Detect which cell encompasses the target text, then output its [x, y] center coordinate. 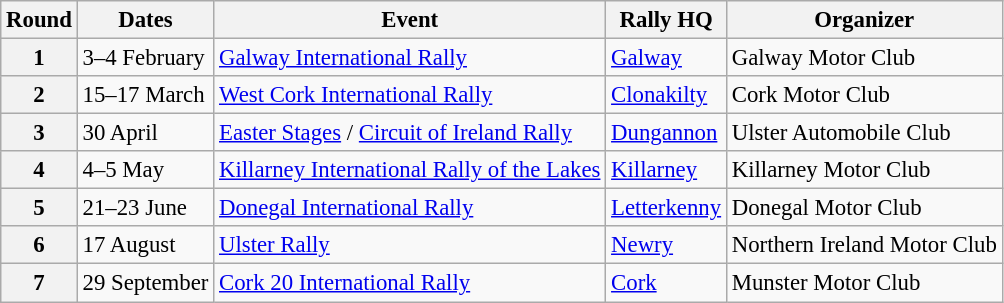
1 [39, 58]
30 April [145, 133]
Cork [666, 283]
4–5 May [145, 170]
15–17 March [145, 95]
29 September [145, 283]
Clonakilty [666, 95]
4 [39, 170]
Killarney [666, 170]
Newry [666, 245]
Galway Motor Club [864, 58]
Easter Stages / Circuit of Ireland Rally [410, 133]
17 August [145, 245]
Dates [145, 20]
Northern Ireland Motor Club [864, 245]
6 [39, 245]
Ulster Rally [410, 245]
Ulster Automobile Club [864, 133]
Dungannon [666, 133]
Donegal Motor Club [864, 208]
Galway [666, 58]
Rally HQ [666, 20]
West Cork International Rally [410, 95]
Organizer [864, 20]
7 [39, 283]
Galway International Rally [410, 58]
Cork Motor Club [864, 95]
Round [39, 20]
Killarney Motor Club [864, 170]
Donegal International Rally [410, 208]
Event [410, 20]
3–4 February [145, 58]
Killarney International Rally of the Lakes [410, 170]
Munster Motor Club [864, 283]
21–23 June [145, 208]
5 [39, 208]
3 [39, 133]
Cork 20 International Rally [410, 283]
2 [39, 95]
Letterkenny [666, 208]
